Output the (x, y) coordinate of the center of the cell containing the given text.  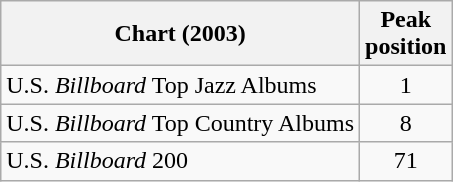
Peakposition (406, 34)
U.S. Billboard Top Jazz Albums (180, 85)
71 (406, 161)
8 (406, 123)
U.S. Billboard Top Country Albums (180, 123)
Chart (2003) (180, 34)
U.S. Billboard 200 (180, 161)
1 (406, 85)
